Locate the cell with the specified text and output its [X, Y] center coordinate. 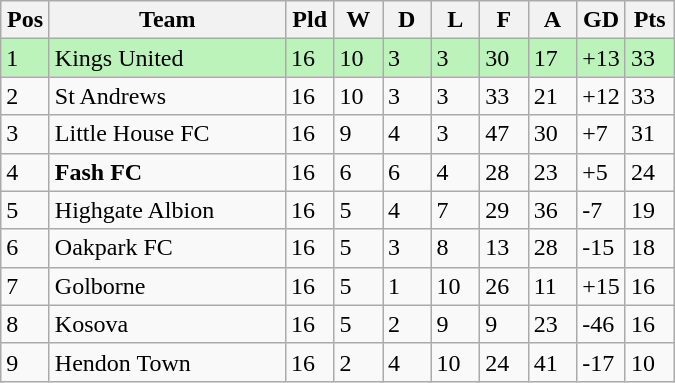
Hendon Town [167, 362]
Pts [650, 20]
L [456, 20]
Kings United [167, 58]
31 [650, 134]
-15 [602, 248]
D [406, 20]
Oakpark FC [167, 248]
26 [504, 286]
29 [504, 210]
+13 [602, 58]
Kosova [167, 324]
11 [552, 286]
47 [504, 134]
-46 [602, 324]
+12 [602, 96]
Pld [310, 20]
W [358, 20]
F [504, 20]
St Andrews [167, 96]
Fash FC [167, 172]
+15 [602, 286]
17 [552, 58]
A [552, 20]
13 [504, 248]
-17 [602, 362]
Highgate Albion [167, 210]
Pos [26, 20]
GD [602, 20]
+5 [602, 172]
36 [552, 210]
+7 [602, 134]
-7 [602, 210]
19 [650, 210]
Team [167, 20]
Golborne [167, 286]
21 [552, 96]
18 [650, 248]
Little House FC [167, 134]
41 [552, 362]
